Return the (X, Y) coordinate for the center point of the cell that contains the specified text.  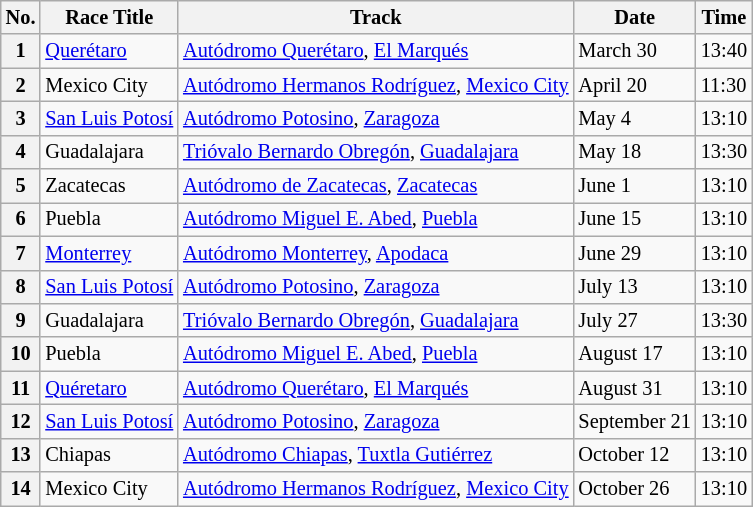
Zacatecas (109, 186)
October 12 (634, 455)
12 (21, 421)
13 (21, 455)
11:30 (724, 85)
Autódromo Monterrey, Apodaca (376, 253)
No. (21, 17)
13:40 (724, 51)
8 (21, 287)
10 (21, 354)
5 (21, 186)
March 30 (634, 51)
June 29 (634, 253)
June 15 (634, 219)
August 17 (634, 354)
Autódromo de Zacatecas, Zacatecas (376, 186)
June 1 (634, 186)
2 (21, 85)
July 13 (634, 287)
6 (21, 219)
Chiapas (109, 455)
9 (21, 320)
Time (724, 17)
Querétaro (109, 51)
October 26 (634, 489)
3 (21, 118)
11 (21, 388)
May 18 (634, 152)
4 (21, 152)
Quéretaro (109, 388)
Date (634, 17)
Monterrey (109, 253)
Autódromo Chiapas, Tuxtla Gutiérrez (376, 455)
September 21 (634, 421)
1 (21, 51)
August 31 (634, 388)
July 27 (634, 320)
7 (21, 253)
Race Title (109, 17)
14 (21, 489)
Track (376, 17)
April 20 (634, 85)
May 4 (634, 118)
